Locate the cell with the specified text and output its [X, Y] center coordinate. 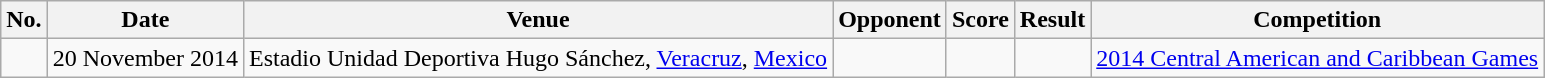
Competition [1318, 20]
Date [145, 20]
Venue [538, 20]
Result [1052, 20]
2014 Central American and Caribbean Games [1318, 58]
20 November 2014 [145, 58]
Opponent [890, 20]
Score [980, 20]
Estadio Unidad Deportiva Hugo Sánchez, Veracruz, Mexico [538, 58]
No. [24, 20]
